Return the (x, y) coordinate for the center point of the cell that contains the specified text.  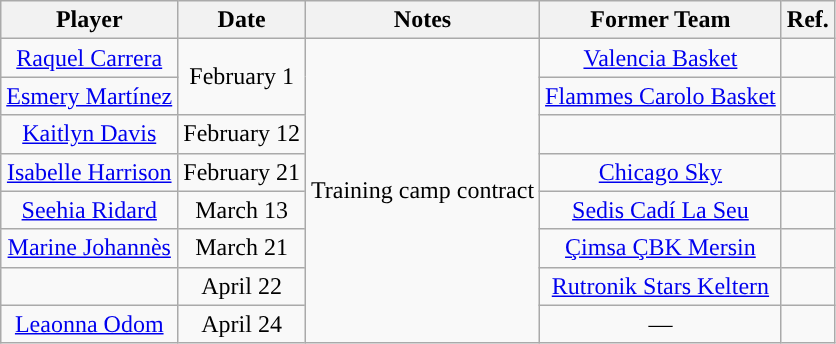
Kaitlyn Davis (90, 134)
Flammes Carolo Basket (661, 96)
February 21 (242, 172)
Chicago Sky (661, 172)
Former Team (661, 20)
Seehia Ridard (90, 210)
March 21 (242, 248)
February 1 (242, 77)
Date (242, 20)
Raquel Carrera (90, 58)
Notes (422, 20)
February 12 (242, 134)
Valencia Basket (661, 58)
Sedis Cadí La Seu (661, 210)
April 24 (242, 324)
March 13 (242, 210)
April 22 (242, 286)
Ref. (808, 20)
Çimsa ÇBK Mersin (661, 248)
Marine Johannès (90, 248)
Leaonna Odom (90, 324)
— (661, 324)
Training camp contract (422, 191)
Rutronik Stars Keltern (661, 286)
Esmery Martínez (90, 96)
Isabelle Harrison (90, 172)
Player (90, 20)
